Find where the given text appears and provide that cell's center as (X, Y) coordinate. 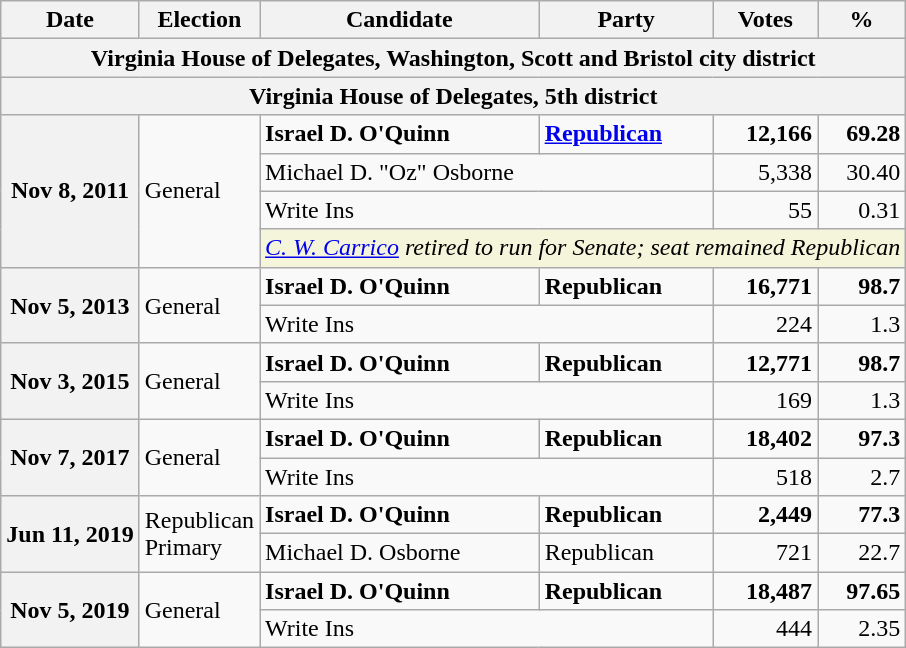
Nov 5, 2019 (70, 610)
18,402 (765, 438)
16,771 (765, 286)
Virginia House of Delegates, Washington, Scott and Bristol city district (454, 58)
224 (765, 324)
18,487 (765, 591)
Candidate (400, 20)
69.28 (862, 134)
12,166 (765, 134)
2.35 (862, 629)
Nov 3, 2015 (70, 381)
Virginia House of Delegates, 5th district (454, 96)
Nov 5, 2013 (70, 305)
30.40 (862, 172)
Nov 8, 2011 (70, 191)
444 (765, 629)
518 (765, 477)
Michael D. Osborne (400, 553)
Nov 7, 2017 (70, 457)
77.3 (862, 515)
RepublicanPrimary (199, 534)
0.31 (862, 210)
22.7 (862, 553)
Michael D. "Oz" Osborne (487, 172)
12,771 (765, 362)
169 (765, 400)
Election (199, 20)
Votes (765, 20)
721 (765, 553)
Date (70, 20)
55 (765, 210)
Jun 11, 2019 (70, 534)
2,449 (765, 515)
97.3 (862, 438)
Party (626, 20)
C. W. Carrico retired to run for Senate; seat remained Republican (583, 248)
% (862, 20)
2.7 (862, 477)
97.65 (862, 591)
5,338 (765, 172)
